Provide the [x, y] coordinate of the cell's center where the given text is located.  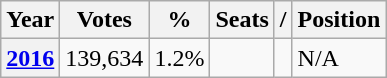
Votes [104, 20]
N/A [339, 58]
Position [339, 20]
Year [30, 20]
/ [283, 20]
% [180, 20]
1.2% [180, 58]
139,634 [104, 58]
2016 [30, 58]
Seats [242, 20]
